Find where the given text appears and provide that cell's center as (X, Y) coordinate. 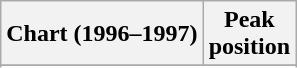
Peakposition (249, 34)
Chart (1996–1997) (102, 34)
